Detect which cell encompasses the target text, then output its (x, y) center coordinate. 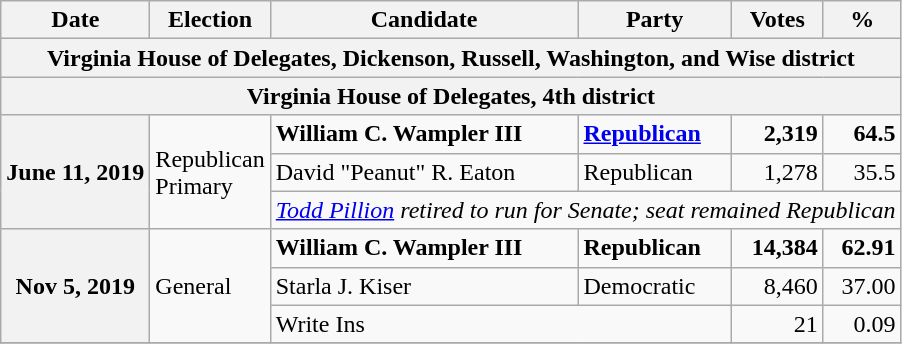
% (862, 20)
RepublicanPrimary (210, 172)
Starla J. Kiser (424, 286)
Democratic (654, 286)
21 (777, 324)
62.91 (862, 248)
Virginia House of Delegates, 4th district (451, 96)
0.09 (862, 324)
64.5 (862, 134)
Election (210, 20)
Votes (777, 20)
Date (76, 20)
Write Ins (500, 324)
Todd Pillion retired to run for Senate; seat remained Republican (586, 210)
14,384 (777, 248)
Nov 5, 2019 (76, 286)
35.5 (862, 172)
Candidate (424, 20)
Virginia House of Delegates, Dickenson, Russell, Washington, and Wise district (451, 58)
2,319 (777, 134)
General (210, 286)
Party (654, 20)
8,460 (777, 286)
June 11, 2019 (76, 172)
37.00 (862, 286)
1,278 (777, 172)
David "Peanut" R. Eaton (424, 172)
